Search for the cell housing the specified text and yield its [X, Y] center coordinate. 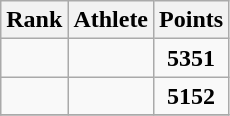
5351 [192, 58]
Rank [34, 20]
Points [192, 20]
Athlete [111, 20]
5152 [192, 96]
